Output the (X, Y) coordinate of the center of the cell containing the given text.  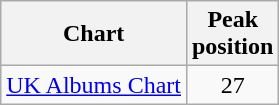
Peakposition (232, 34)
27 (232, 85)
UK Albums Chart (94, 85)
Chart (94, 34)
